For the text-containing cell, return its midpoint in [x, y] coordinate format. 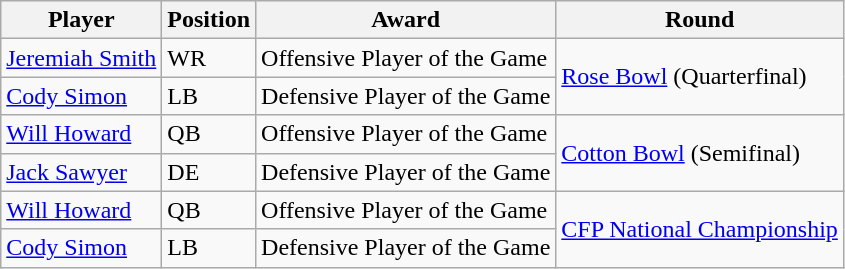
Cotton Bowl (Semifinal) [700, 153]
Position [209, 20]
CFP National Championship [700, 229]
WR [209, 58]
Jeremiah Smith [82, 58]
Award [406, 20]
Jack Sawyer [82, 172]
DE [209, 172]
Player [82, 20]
Rose Bowl (Quarterfinal) [700, 77]
Round [700, 20]
